Provide the (x, y) coordinate of the cell's center where the given text is located.  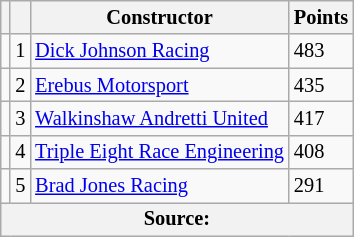
Dick Johnson Racing (160, 51)
5 (20, 186)
3 (20, 118)
1 (20, 51)
2 (20, 85)
Brad Jones Racing (160, 186)
Points (321, 17)
4 (20, 152)
Walkinshaw Andretti United (160, 118)
483 (321, 51)
Source: (177, 219)
408 (321, 152)
Triple Eight Race Engineering (160, 152)
Erebus Motorsport (160, 85)
Constructor (160, 17)
417 (321, 118)
291 (321, 186)
435 (321, 85)
